Identify which cell holds the provided text, then report its (x, y) central coordinate. 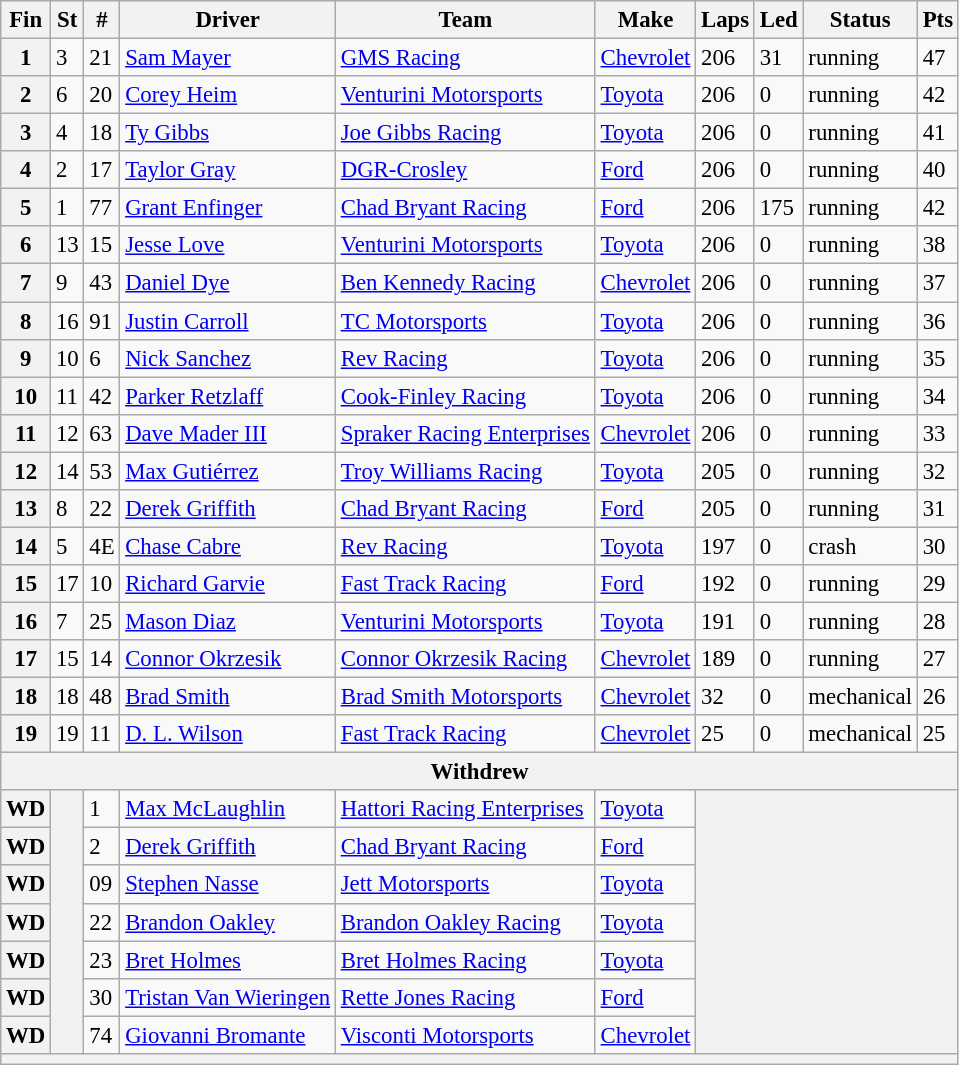
48 (102, 697)
Nick Sanchez (228, 358)
Mason Diaz (228, 621)
20 (102, 95)
Dave Mader III (228, 433)
Ty Gibbs (228, 133)
# (102, 20)
36 (938, 321)
Corey Heim (228, 95)
29 (938, 584)
21 (102, 58)
Stephen Nasse (228, 885)
Status (860, 20)
Driver (228, 20)
Brandon Oakley Racing (465, 922)
Visconti Motorsports (465, 1035)
189 (726, 659)
Pts (938, 20)
Troy Williams Racing (465, 471)
St (68, 20)
Connor Okrzesik (228, 659)
Connor Okrzesik Racing (465, 659)
Grant Enfinger (228, 208)
191 (726, 621)
74 (102, 1035)
77 (102, 208)
crash (860, 546)
175 (778, 208)
Make (645, 20)
Parker Retzlaff (228, 396)
Joe Gibbs Racing (465, 133)
40 (938, 170)
33 (938, 433)
GMS Racing (465, 58)
Tristan Van Wieringen (228, 997)
Richard Garvie (228, 584)
D. L. Wilson (228, 734)
Withdrew (480, 772)
Fin (26, 20)
43 (102, 283)
Taylor Gray (228, 170)
Brad Smith Motorsports (465, 697)
26 (938, 697)
Laps (726, 20)
DGR-Crosley (465, 170)
91 (102, 321)
Daniel Dye (228, 283)
Giovanni Bromante (228, 1035)
TC Motorsports (465, 321)
23 (102, 960)
41 (938, 133)
Chase Cabre (228, 546)
35 (938, 358)
Brad Smith (228, 697)
37 (938, 283)
4E (102, 546)
Justin Carroll (228, 321)
Bret Holmes (228, 960)
Bret Holmes Racing (465, 960)
09 (102, 885)
38 (938, 245)
197 (726, 546)
34 (938, 396)
63 (102, 433)
28 (938, 621)
Jett Motorsports (465, 885)
192 (726, 584)
Jesse Love (228, 245)
Team (465, 20)
Rette Jones Racing (465, 997)
Sam Mayer (228, 58)
Led (778, 20)
27 (938, 659)
47 (938, 58)
Hattori Racing Enterprises (465, 809)
Ben Kennedy Racing (465, 283)
Max Gutiérrez (228, 471)
53 (102, 471)
Max McLaughlin (228, 809)
Spraker Racing Enterprises (465, 433)
Cook-Finley Racing (465, 396)
Brandon Oakley (228, 922)
